Determine the [x, y] coordinate at the center of the cell enclosing the given text.  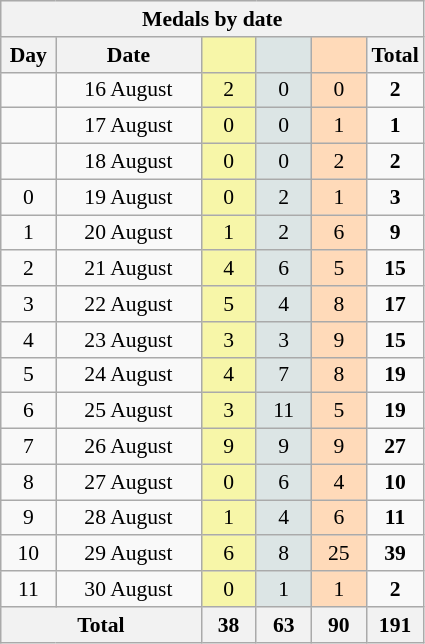
38 [228, 625]
191 [394, 625]
23 August [128, 340]
18 August [128, 162]
16 August [128, 90]
28 August [128, 518]
19 August [128, 197]
17 [394, 304]
25 [338, 554]
30 August [128, 589]
90 [338, 625]
25 August [128, 411]
24 August [128, 375]
22 August [128, 304]
26 August [128, 447]
Day [28, 55]
Medals by date [212, 19]
39 [394, 554]
27 August [128, 482]
Date [128, 55]
17 August [128, 126]
29 August [128, 554]
63 [284, 625]
21 August [128, 269]
20 August [128, 233]
27 [394, 447]
